Output the [X, Y] coordinate of the center of the cell containing the given text.  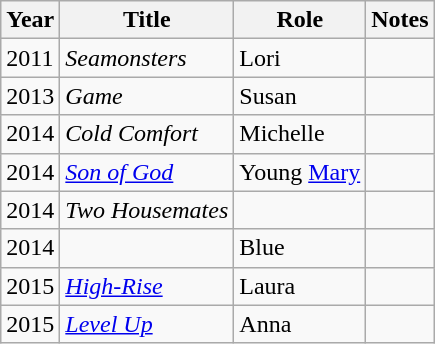
2013 [30, 96]
High-Rise [147, 286]
Michelle [300, 134]
Seamonsters [147, 58]
Young Mary [300, 172]
2011 [30, 58]
Blue [300, 248]
Laura [300, 286]
Lori [300, 58]
Son of God [147, 172]
Anna [300, 324]
Game [147, 96]
Susan [300, 96]
Year [30, 20]
Cold Comfort [147, 134]
Role [300, 20]
Level Up [147, 324]
Title [147, 20]
Notes [400, 20]
Two Housemates [147, 210]
